Capture the cell that displays the provided text and extract its (x, y) central coordinate. 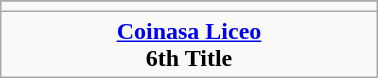
Coinasa Liceo6th Title (189, 44)
